Pinpoint the cell where the given text exists, returning its [X, Y] midpoint coordinate. 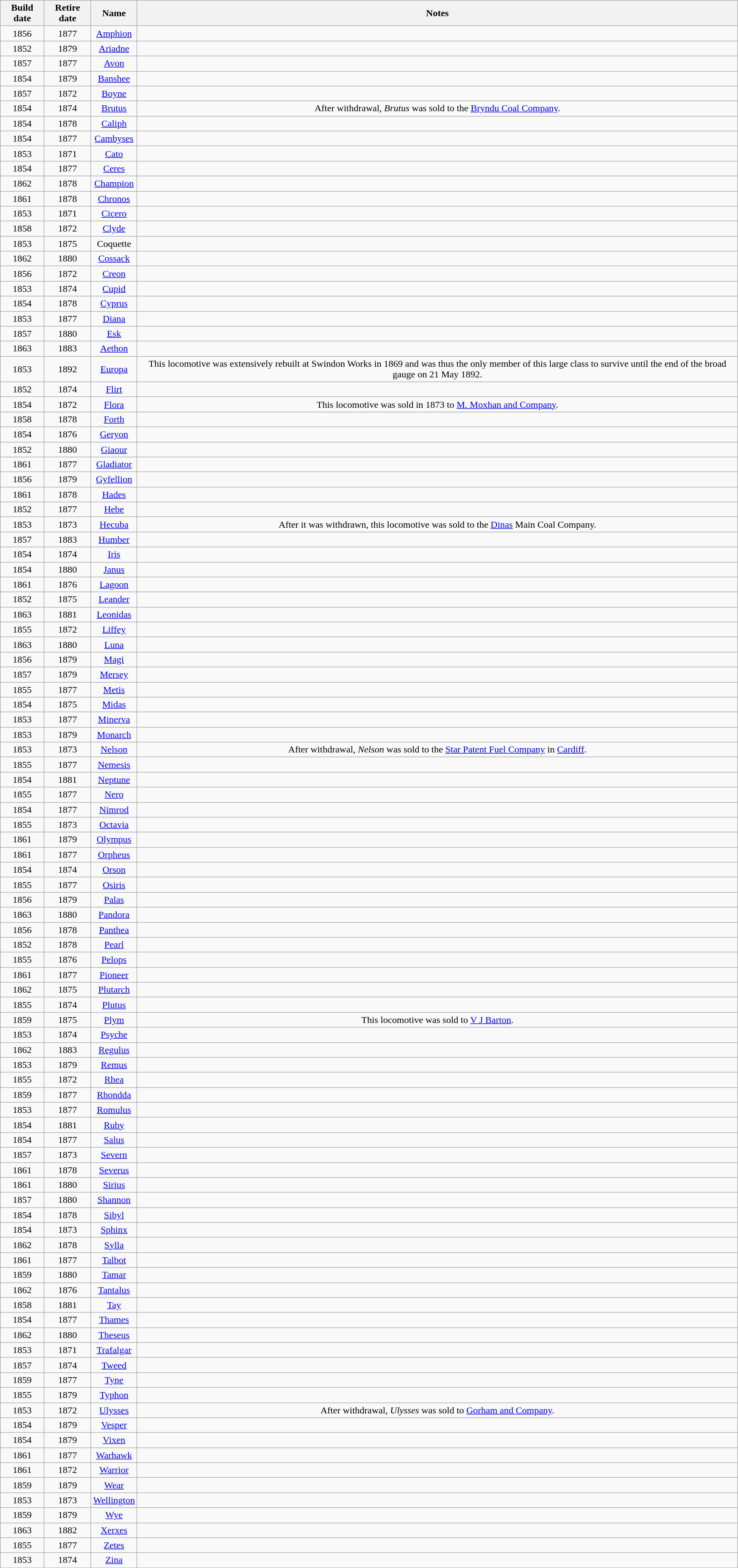
Pioneer [114, 975]
Banshee [114, 78]
Salus [114, 1140]
Hades [114, 495]
Osiris [114, 885]
Nero [114, 795]
Talbot [114, 1260]
Vesper [114, 1425]
Europa [114, 369]
Clyde [114, 229]
Esk [114, 334]
Neptune [114, 780]
Cossack [114, 259]
1882 [68, 1530]
Olympus [114, 840]
Sylla [114, 1245]
Orson [114, 870]
Zina [114, 1560]
Champion [114, 183]
Avon [114, 63]
Ruby [114, 1125]
Cyprus [114, 304]
Leonidas [114, 614]
Aethon [114, 349]
Ariadne [114, 49]
Nemesis [114, 765]
This locomotive was sold to V J Barton. [438, 1020]
Geryon [114, 434]
Iris [114, 554]
Vixen [114, 1440]
Xerxes [114, 1530]
Zetes [114, 1545]
Retire date [68, 13]
Remus [114, 1065]
Nimrod [114, 810]
Plutus [114, 1005]
Tamar [114, 1275]
Warrior [114, 1470]
Flora [114, 404]
Typhon [114, 1395]
Sibyl [114, 1215]
Humber [114, 539]
Wellington [114, 1500]
Mersey [114, 674]
Midas [114, 705]
Sirius [114, 1185]
Tyne [114, 1380]
Severus [114, 1170]
Monarch [114, 735]
Panthea [114, 930]
Nelson [114, 750]
Build date [22, 13]
After withdrawal, Brutus was sold to the Bryndu Coal Company. [438, 108]
Cato [114, 153]
Magi [114, 659]
Caliph [114, 123]
Giaour [114, 449]
Octavia [114, 825]
Luna [114, 644]
Warhawk [114, 1455]
Flirt [114, 389]
Tweed [114, 1365]
Sphinx [114, 1230]
Ceres [114, 168]
Rhea [114, 1080]
Psyche [114, 1035]
Tantalus [114, 1290]
Plutarch [114, 990]
Liffey [114, 629]
Severn [114, 1155]
Romulus [114, 1110]
Palas [114, 900]
Ulysses [114, 1410]
Notes [438, 13]
Cambyses [114, 138]
Leander [114, 599]
Forth [114, 419]
This locomotive was sold in 1873 to M. Moxhan and Company. [438, 404]
Chronos [114, 198]
Metis [114, 690]
Orpheus [114, 855]
Wye [114, 1515]
Coquette [114, 244]
Creon [114, 274]
Brutus [114, 108]
Thames [114, 1320]
Diana [114, 319]
After withdrawal, Nelson was sold to the Star Patent Fuel Company in Cardiff. [438, 750]
Minerva [114, 720]
Trafalgar [114, 1350]
Pandora [114, 915]
Cupid [114, 289]
Rhondda [114, 1095]
After withdrawal, Ulysses was sold to Gorham and Company. [438, 1410]
Wear [114, 1485]
Cicero [114, 214]
Janus [114, 569]
Pelops [114, 960]
Amphion [114, 34]
After it was withdrawn, this locomotive was sold to the Dinas Main Coal Company. [438, 525]
Boyne [114, 93]
Gyfellion [114, 480]
Gladiator [114, 465]
Tay [114, 1305]
1892 [68, 369]
Name [114, 13]
Lagoon [114, 584]
Theseus [114, 1335]
Hecuba [114, 525]
Shannon [114, 1200]
Regulus [114, 1050]
Pearl [114, 945]
Hebe [114, 510]
Plym [114, 1020]
